For the text-containing cell, return its midpoint in [x, y] coordinate format. 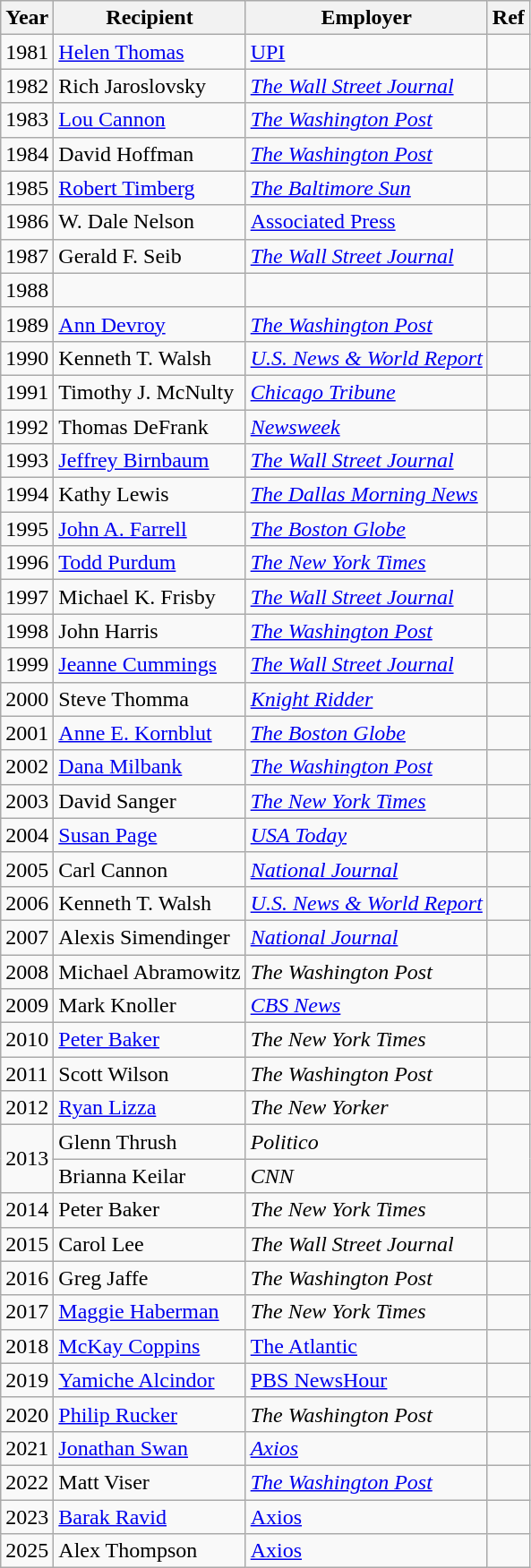
The Baltimore Sun [366, 188]
2021 [27, 1448]
1995 [27, 529]
2007 [27, 937]
Alex Thompson [150, 1551]
The New Yorker [366, 1108]
Michael Abramowitz [150, 971]
PBS NewsHour [366, 1380]
1993 [27, 461]
Greg Jaffe [150, 1278]
1987 [27, 256]
2025 [27, 1551]
1986 [27, 222]
Steve Thomma [150, 699]
2022 [27, 1482]
2010 [27, 1040]
Year [27, 18]
Philip Rucker [150, 1414]
Employer [366, 18]
Dana Milbank [150, 767]
Timothy J. McNulty [150, 392]
Jonathan Swan [150, 1448]
Chicago Tribune [366, 392]
John Harris [150, 631]
Mark Knoller [150, 1006]
Helen Thomas [150, 52]
Gerald F. Seib [150, 256]
Barak Ravid [150, 1517]
2000 [27, 699]
Kathy Lewis [150, 495]
The Atlantic [366, 1346]
1983 [27, 120]
CNN [366, 1176]
2002 [27, 767]
Newsweek [366, 427]
Brianna Keilar [150, 1176]
Susan Page [150, 835]
2005 [27, 869]
W. Dale Nelson [150, 222]
The Dallas Morning News [366, 495]
Rich Jaroslovsky [150, 86]
UPI [366, 52]
1988 [27, 290]
1981 [27, 52]
1982 [27, 86]
1999 [27, 665]
2011 [27, 1074]
Anne E. Kornblut [150, 733]
Michael K. Frisby [150, 597]
USA Today [366, 835]
Ref [509, 18]
Yamiche Alcindor [150, 1380]
2013 [27, 1159]
CBS News [366, 1006]
Ryan Lizza [150, 1108]
1996 [27, 563]
2023 [27, 1517]
Knight Ridder [366, 699]
Glenn Thrush [150, 1142]
John A. Farrell [150, 529]
2006 [27, 903]
1989 [27, 324]
Thomas DeFrank [150, 427]
Todd Purdum [150, 563]
1991 [27, 392]
Carol Lee [150, 1244]
Recipient [150, 18]
Politico [366, 1142]
2012 [27, 1108]
2008 [27, 971]
1990 [27, 358]
Robert Timberg [150, 188]
1992 [27, 427]
2003 [27, 801]
Matt Viser [150, 1482]
1994 [27, 495]
Scott Wilson [150, 1074]
2015 [27, 1244]
Jeanne Cummings [150, 665]
2017 [27, 1312]
2004 [27, 835]
Jeffrey Birnbaum [150, 461]
1985 [27, 188]
2016 [27, 1278]
David Hoffman [150, 154]
Associated Press [366, 222]
2001 [27, 733]
McKay Coppins [150, 1346]
1997 [27, 597]
Carl Cannon [150, 869]
Alexis Simendinger [150, 937]
Lou Cannon [150, 120]
1984 [27, 154]
2018 [27, 1346]
Maggie Haberman [150, 1312]
2020 [27, 1414]
1998 [27, 631]
2019 [27, 1380]
David Sanger [150, 801]
Ann Devroy [150, 324]
2009 [27, 1006]
2014 [27, 1210]
